Determine the [x, y] coordinate at the center of the cell enclosing the given text.  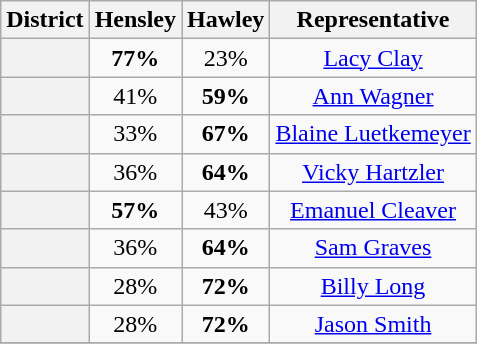
Hawley [226, 20]
Representative [373, 20]
77% [135, 58]
Jason Smith [373, 324]
District [45, 20]
Vicky Hartzler [373, 172]
23% [226, 58]
41% [135, 96]
Lacy Clay [373, 58]
67% [226, 134]
57% [135, 210]
43% [226, 210]
Billy Long [373, 286]
Sam Graves [373, 248]
Blaine Luetkemeyer [373, 134]
33% [135, 134]
Ann Wagner [373, 96]
Hensley [135, 20]
59% [226, 96]
Emanuel Cleaver [373, 210]
